Detect which cell encompasses the target text, then output its (X, Y) center coordinate. 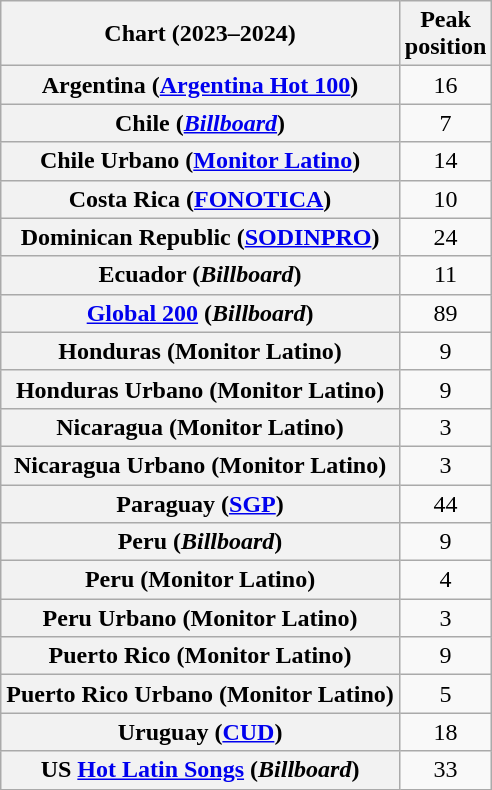
Paraguay (SGP) (200, 503)
89 (445, 313)
5 (445, 694)
Global 200 (Billboard) (200, 313)
Costa Rica (FONOTICA) (200, 199)
Dominican Republic (SODINPRO) (200, 237)
Uruguay (CUD) (200, 732)
Peru (Billboard) (200, 542)
18 (445, 732)
Honduras (Monitor Latino) (200, 351)
10 (445, 199)
14 (445, 161)
Puerto Rico (Monitor Latino) (200, 656)
Nicaragua Urbano (Monitor Latino) (200, 465)
44 (445, 503)
33 (445, 770)
4 (445, 580)
Chile Urbano (Monitor Latino) (200, 161)
7 (445, 123)
16 (445, 85)
Peru Urbano (Monitor Latino) (200, 618)
Puerto Rico Urbano (Monitor Latino) (200, 694)
Argentina (Argentina Hot 100) (200, 85)
Chile (Billboard) (200, 123)
Honduras Urbano (Monitor Latino) (200, 389)
Peakposition (445, 34)
Peru (Monitor Latino) (200, 580)
Nicaragua (Monitor Latino) (200, 427)
11 (445, 275)
US Hot Latin Songs (Billboard) (200, 770)
24 (445, 237)
Chart (2023–2024) (200, 34)
Ecuador (Billboard) (200, 275)
